Return (x, y) of the center of cell containing provided text 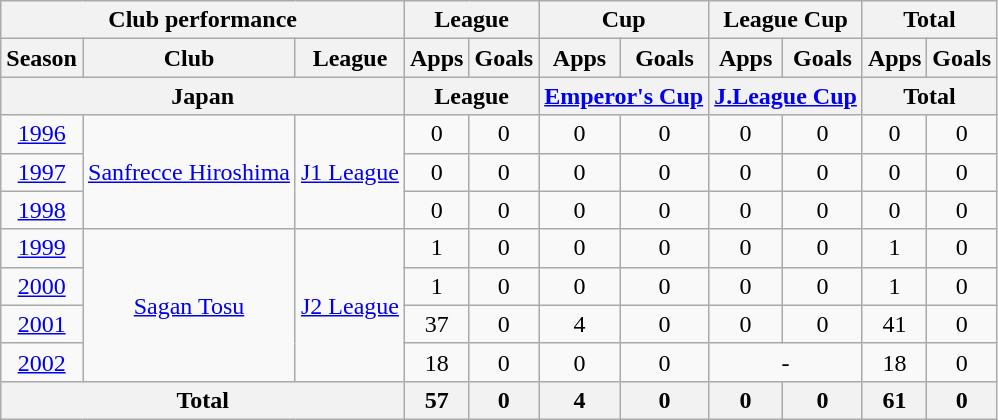
Cup (624, 20)
2000 (42, 286)
41 (894, 324)
Club (188, 58)
57 (437, 400)
J.League Cup (786, 96)
Japan (203, 96)
2001 (42, 324)
Club performance (203, 20)
1996 (42, 134)
1999 (42, 248)
37 (437, 324)
Sanfrecce Hiroshima (188, 172)
Sagan Tosu (188, 305)
Emperor's Cup (624, 96)
J1 League (350, 172)
1997 (42, 172)
J2 League (350, 305)
1998 (42, 210)
61 (894, 400)
- (786, 362)
Season (42, 58)
League Cup (786, 20)
2002 (42, 362)
